Find where the given text appears and provide that cell's center as (x, y) coordinate. 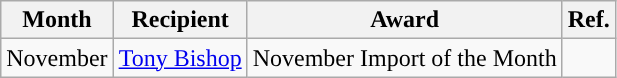
Recipient (180, 20)
November Import of the Month (404, 58)
November (57, 58)
Month (57, 20)
Ref. (588, 20)
Tony Bishop (180, 58)
Award (404, 20)
